Extract the (x, y) coordinate from the center of the cell holding the provided text.  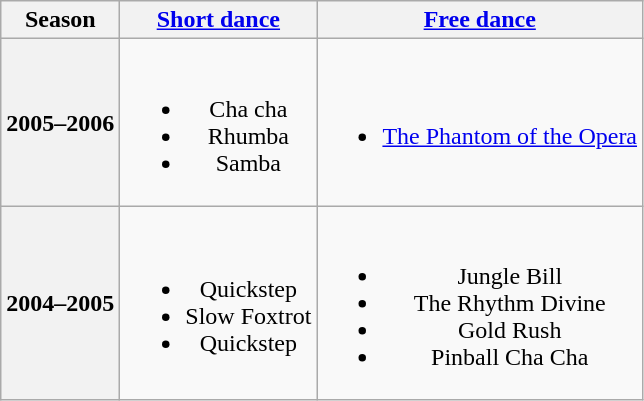
Jungle BillThe Rhythm DivineGold RushPinball Cha Cha (480, 303)
Season (60, 20)
2005–2006 (60, 122)
QuickstepSlow FoxtrotQuickstep (218, 303)
The Phantom of the Opera (480, 122)
Short dance (218, 20)
Cha chaRhumbaSamba (218, 122)
Free dance (480, 20)
2004–2005 (60, 303)
